Output the [x, y] coordinate of the center of the cell containing the given text.  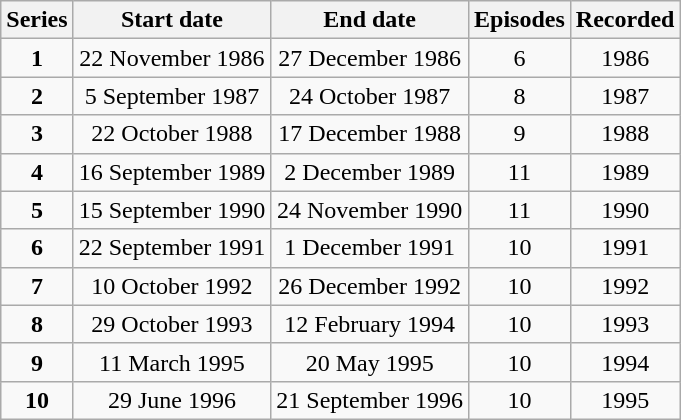
1987 [625, 96]
2 [37, 96]
1 December 1991 [370, 248]
1995 [625, 400]
29 June 1996 [172, 400]
24 November 1990 [370, 210]
27 December 1986 [370, 58]
End date [370, 20]
17 December 1988 [370, 134]
11 March 1995 [172, 362]
10 October 1992 [172, 286]
7 [37, 286]
1992 [625, 286]
12 February 1994 [370, 324]
1990 [625, 210]
20 May 1995 [370, 362]
4 [37, 172]
Series [37, 20]
22 September 1991 [172, 248]
22 November 1986 [172, 58]
1986 [625, 58]
1988 [625, 134]
24 October 1987 [370, 96]
21 September 1996 [370, 400]
16 September 1989 [172, 172]
15 September 1990 [172, 210]
Start date [172, 20]
Episodes [520, 20]
5 [37, 210]
22 October 1988 [172, 134]
5 September 1987 [172, 96]
1991 [625, 248]
1989 [625, 172]
2 December 1989 [370, 172]
26 December 1992 [370, 286]
1994 [625, 362]
1 [37, 58]
Recorded [625, 20]
1993 [625, 324]
3 [37, 134]
29 October 1993 [172, 324]
